Detect which cell encompasses the target text, then output its [X, Y] center coordinate. 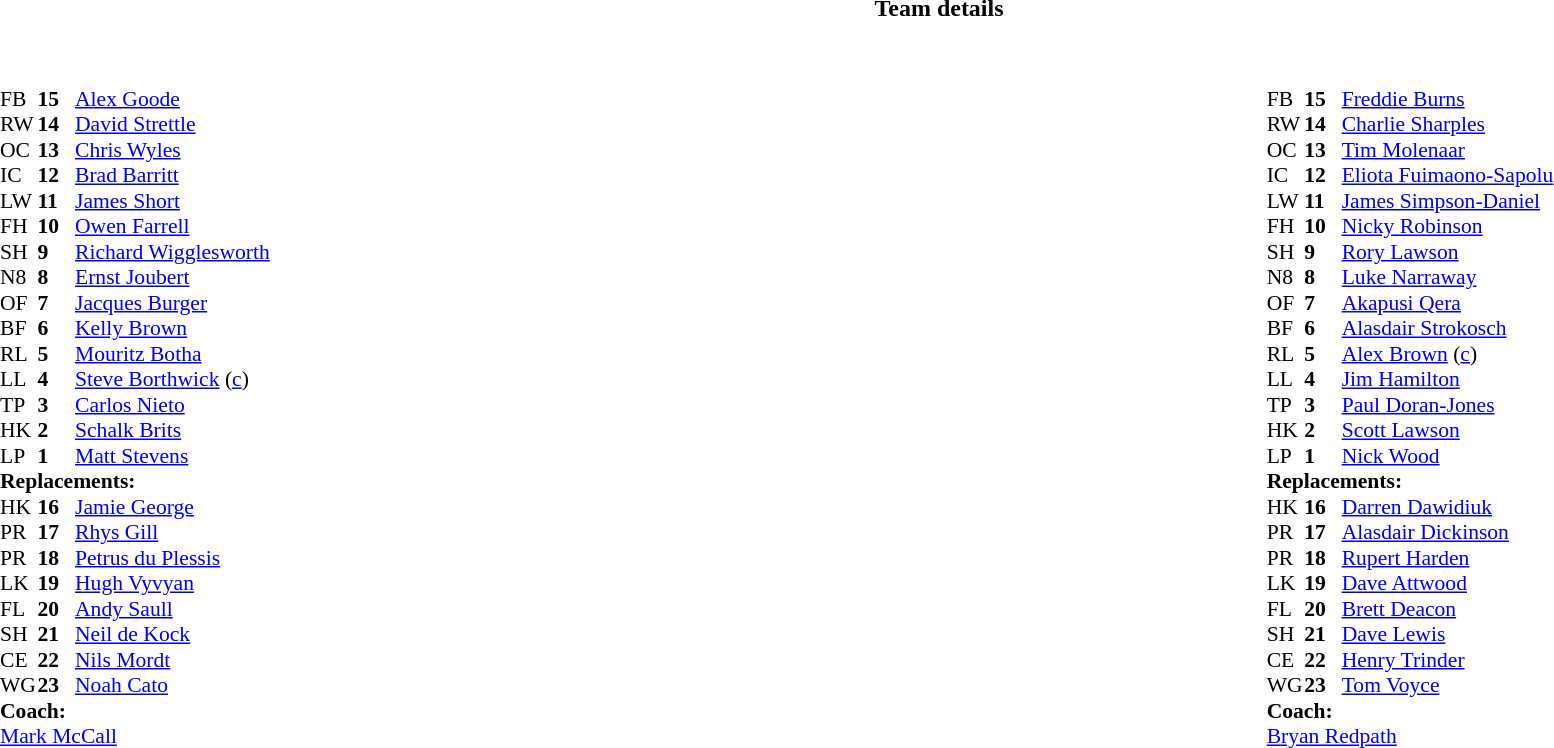
Rhys Gill [172, 533]
Noah Cato [172, 685]
Brett Deacon [1448, 609]
Alex Goode [172, 99]
Tim Molenaar [1448, 150]
Alasdair Dickinson [1448, 533]
James Short [172, 201]
Carlos Nieto [172, 405]
Schalk Brits [172, 431]
Jamie George [172, 507]
Nick Wood [1448, 456]
Paul Doran-Jones [1448, 405]
Akapusi Qera [1448, 303]
Owen Farrell [172, 227]
Scott Lawson [1448, 431]
Eliota Fuimaono-Sapolu [1448, 175]
James Simpson-Daniel [1448, 201]
Luke Narraway [1448, 277]
Darren Dawidiuk [1448, 507]
Jim Hamilton [1448, 379]
Rupert Harden [1448, 558]
Rory Lawson [1448, 252]
Andy Saull [172, 609]
Ernst Joubert [172, 277]
Alasdair Strokosch [1448, 329]
Petrus du Plessis [172, 558]
Freddie Burns [1448, 99]
Kelly Brown [172, 329]
Alex Brown (c) [1448, 354]
Henry Trinder [1448, 660]
Steve Borthwick (c) [172, 379]
Matt Stevens [172, 456]
Neil de Kock [172, 635]
Richard Wigglesworth [172, 252]
Mouritz Botha [172, 354]
Chris Wyles [172, 150]
Nils Mordt [172, 660]
Dave Attwood [1448, 583]
Brad Barritt [172, 175]
David Strettle [172, 125]
Nicky Robinson [1448, 227]
Charlie Sharples [1448, 125]
Tom Voyce [1448, 685]
Jacques Burger [172, 303]
Hugh Vyvyan [172, 583]
Dave Lewis [1448, 635]
